Output the (x, y) coordinate of the center of the cell containing the given text.  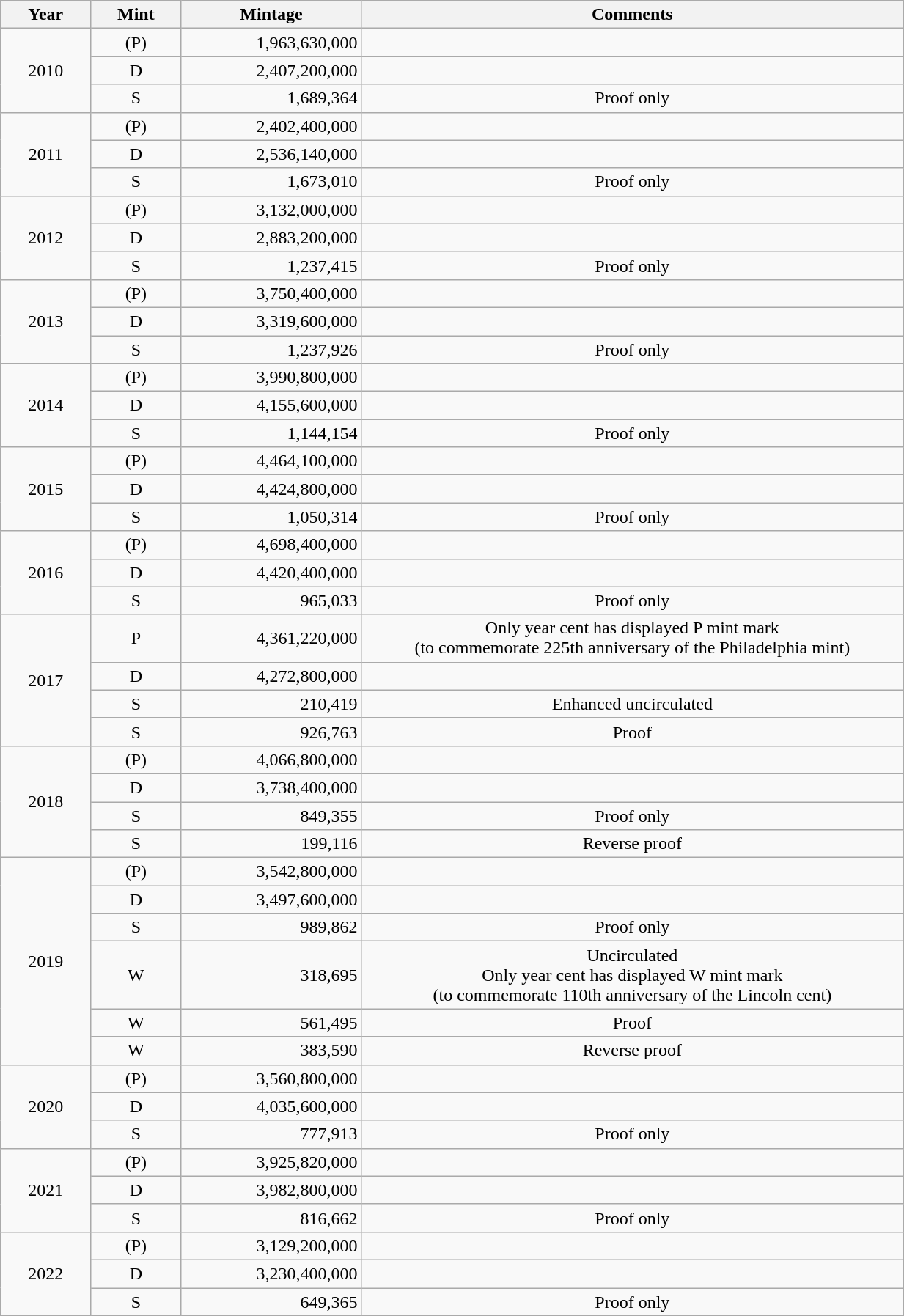
3,925,820,000 (271, 1162)
3,560,800,000 (271, 1078)
849,355 (271, 816)
2013 (45, 321)
2022 (45, 1273)
383,590 (271, 1051)
2015 (45, 489)
Comments (632, 15)
1,689,364 (271, 98)
Year (45, 15)
P (136, 638)
4,155,600,000 (271, 405)
3,750,400,000 (271, 293)
2020 (45, 1106)
2016 (45, 573)
UncirculatedOnly year cent has displayed W mint mark(to commemorate 110th anniversary of the Lincoln cent) (632, 975)
4,424,800,000 (271, 489)
4,035,600,000 (271, 1106)
3,319,600,000 (271, 321)
816,662 (271, 1218)
4,361,220,000 (271, 638)
4,272,800,000 (271, 676)
2010 (45, 70)
2012 (45, 238)
Mint (136, 15)
2018 (45, 801)
1,144,154 (271, 433)
3,542,800,000 (271, 872)
649,365 (271, 1301)
1,963,630,000 (271, 43)
777,913 (271, 1134)
2017 (45, 680)
4,420,400,000 (271, 573)
199,116 (271, 844)
318,695 (271, 975)
3,738,400,000 (271, 787)
2021 (45, 1190)
2011 (45, 154)
3,132,000,000 (271, 210)
3,129,200,000 (271, 1246)
1,673,010 (271, 182)
1,237,926 (271, 350)
3,497,600,000 (271, 900)
2,883,200,000 (271, 238)
3,230,400,000 (271, 1273)
4,698,400,000 (271, 545)
4,066,800,000 (271, 760)
926,763 (271, 732)
561,495 (271, 1023)
Enhanced uncirculated (632, 704)
Mintage (271, 15)
4,464,100,000 (271, 461)
2,536,140,000 (271, 154)
1,050,314 (271, 517)
2,407,200,000 (271, 70)
2014 (45, 405)
1,237,415 (271, 265)
2019 (45, 961)
989,862 (271, 927)
965,033 (271, 600)
210,419 (271, 704)
2,402,400,000 (271, 126)
Only year cent has displayed P mint mark(to commemorate 225th anniversary of the Philadelphia mint) (632, 638)
3,982,800,000 (271, 1190)
3,990,800,000 (271, 378)
